Search for the cell housing the specified text and yield its [X, Y] center coordinate. 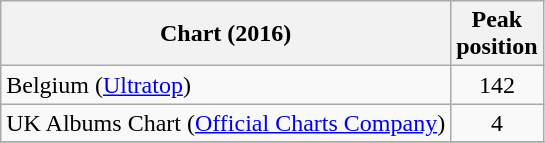
142 [497, 85]
Belgium (Ultratop) [226, 85]
Chart (2016) [226, 34]
UK Albums Chart (Official Charts Company) [226, 123]
4 [497, 123]
Peakposition [497, 34]
